From the cell containing the given text, extract its center point as [X, Y] coordinate. 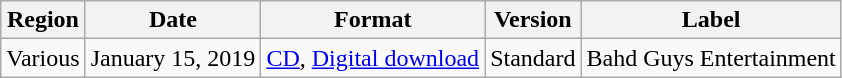
Version [533, 20]
Region [43, 20]
Standard [533, 58]
Various [43, 58]
Format [373, 20]
January 15, 2019 [173, 58]
CD, Digital download [373, 58]
Label [711, 20]
Bahd Guys Entertainment [711, 58]
Date [173, 20]
